Search for the cell housing the specified text and yield its [x, y] center coordinate. 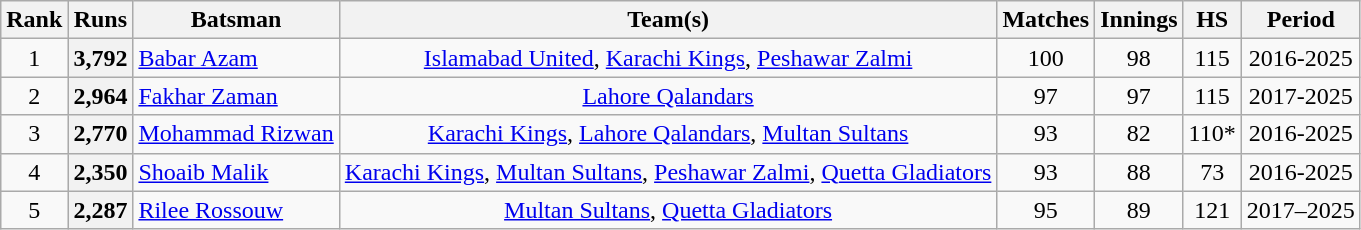
Period [1300, 20]
Islamabad United, Karachi Kings, Peshawar Zalmi [668, 58]
Lahore Qalandars [668, 96]
110* [1212, 134]
88 [1139, 172]
Innings [1139, 20]
4 [34, 172]
Fakhar Zaman [236, 96]
2017-2025 [1300, 96]
Runs [100, 20]
Karachi Kings, Multan Sultans, Peshawar Zalmi, Quetta Gladiators [668, 172]
Mohammad Rizwan [236, 134]
Team(s) [668, 20]
82 [1139, 134]
89 [1139, 210]
2,770 [100, 134]
5 [34, 210]
3,792 [100, 58]
100 [1046, 58]
Rilee Rossouw [236, 210]
95 [1046, 210]
2,287 [100, 210]
2017–2025 [1300, 210]
Matches [1046, 20]
73 [1212, 172]
Shoaib Malik [236, 172]
Karachi Kings, Lahore Qalandars, Multan Sultans [668, 134]
2 [34, 96]
Babar Azam [236, 58]
Batsman [236, 20]
121 [1212, 210]
HS [1212, 20]
Multan Sultans, Quetta Gladiators [668, 210]
Rank [34, 20]
3 [34, 134]
2,964 [100, 96]
2,350 [100, 172]
98 [1139, 58]
1 [34, 58]
